Search for the cell housing the specified text and yield its [X, Y] center coordinate. 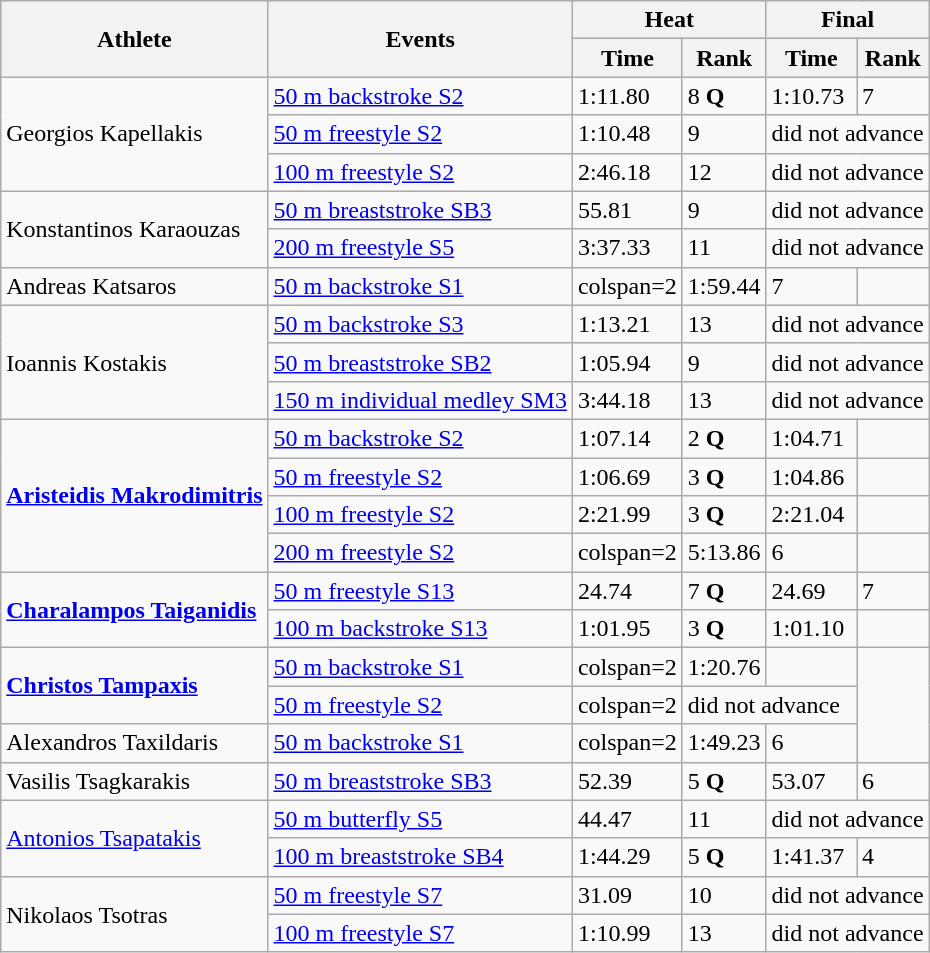
1:05.94 [627, 362]
Aristeidis Makrodimitris [134, 495]
200 m freestyle S2 [420, 553]
3:37.33 [627, 248]
2:21.04 [811, 515]
50 m breaststroke SB2 [420, 362]
Andreas Katsaros [134, 286]
10 [724, 895]
100 m breaststroke SB4 [420, 857]
50 m freestyle S7 [420, 895]
55.81 [627, 210]
1:10.99 [627, 933]
Ioannis Kostakis [134, 362]
Antonios Tsapatakis [134, 838]
1:04.86 [811, 477]
Christos Tampaxis [134, 686]
200 m freestyle S5 [420, 248]
Final [848, 20]
44.47 [627, 819]
1:11.80 [627, 96]
1:41.37 [811, 857]
1:04.71 [811, 438]
Events [420, 39]
2 Q [724, 438]
Nikolaos Tsotras [134, 914]
50 m freestyle S13 [420, 591]
1:59.44 [724, 286]
Georgios Kapellakis [134, 134]
1:13.21 [627, 324]
50 m butterfly S5 [420, 819]
12 [724, 172]
4 [894, 857]
1:01.95 [627, 629]
1:10.73 [811, 96]
53.07 [811, 781]
1:44.29 [627, 857]
2:21.99 [627, 515]
1:20.76 [724, 667]
Alexandros Taxildaris [134, 743]
7 Q [724, 591]
24.69 [811, 591]
100 m backstroke S13 [420, 629]
1:06.69 [627, 477]
5:13.86 [724, 553]
1:07.14 [627, 438]
24.74 [627, 591]
3:44.18 [627, 400]
Konstantinos Karaouzas [134, 229]
50 m backstroke S3 [420, 324]
1:10.48 [627, 134]
150 m individual medley SM3 [420, 400]
31.09 [627, 895]
Charalampos Taiganidis [134, 610]
Heat [669, 20]
52.39 [627, 781]
Athlete [134, 39]
1:49.23 [724, 743]
100 m freestyle S7 [420, 933]
Vasilis Tsagkarakis [134, 781]
8 Q [724, 96]
1:01.10 [811, 629]
2:46.18 [627, 172]
